Locate the cell with the specified text and output its [X, Y] center coordinate. 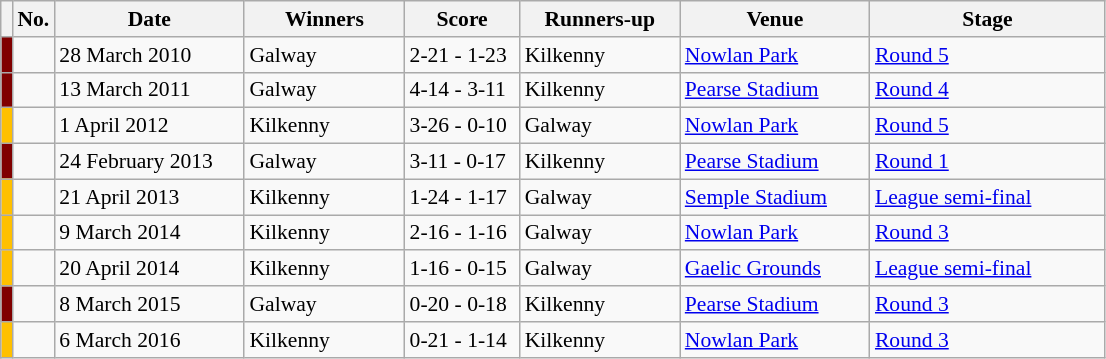
Runners-up [600, 19]
20 April 2014 [149, 269]
Score [462, 19]
21 April 2013 [149, 197]
6 March 2016 [149, 340]
0-20 - 0-18 [462, 304]
1 April 2012 [149, 126]
28 March 2010 [149, 55]
1-24 - 1-17 [462, 197]
2-21 - 1-23 [462, 55]
Venue [775, 19]
0-21 - 1-14 [462, 340]
8 March 2015 [149, 304]
3-26 - 0-10 [462, 126]
Winners [324, 19]
Stage [988, 19]
13 March 2011 [149, 90]
Round 1 [988, 162]
4-14 - 3-11 [462, 90]
Gaelic Grounds [775, 269]
1-16 - 0-15 [462, 269]
Date [149, 19]
Semple Stadium [775, 197]
No. [33, 19]
9 March 2014 [149, 233]
Round 4 [988, 90]
24 February 2013 [149, 162]
2-16 - 1-16 [462, 233]
3-11 - 0-17 [462, 162]
